Locate the cell with the specified text and output its (X, Y) center coordinate. 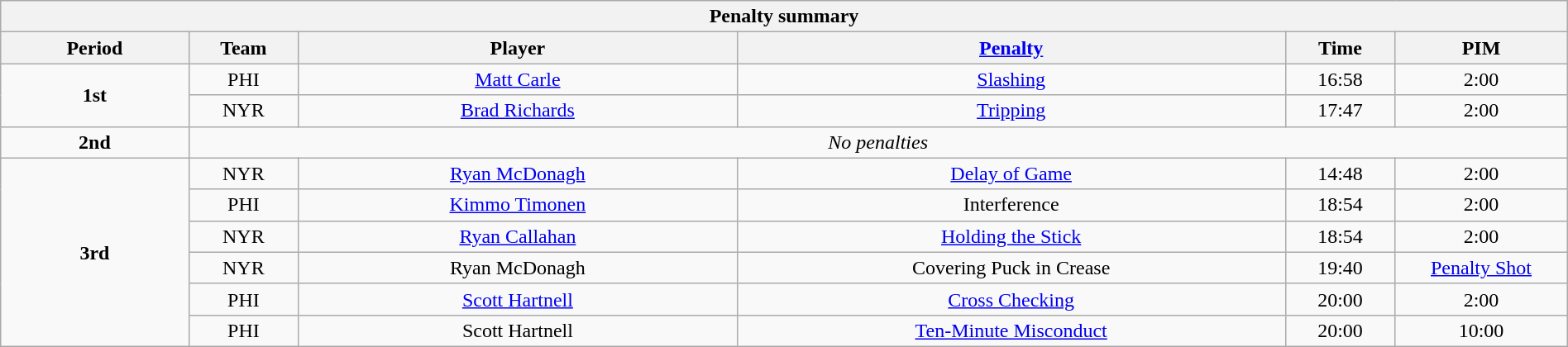
Slashing (1011, 79)
Time (1340, 48)
3rd (94, 252)
16:58 (1340, 79)
10:00 (1481, 330)
19:40 (1340, 268)
Cross Checking (1011, 299)
Ten-Minute Misconduct (1011, 330)
2nd (94, 142)
Penalty summary (784, 17)
14:48 (1340, 173)
Brad Richards (518, 111)
Penalty (1011, 48)
Period (94, 48)
Player (518, 48)
Delay of Game (1011, 173)
PIM (1481, 48)
Team (243, 48)
Ryan Callahan (518, 236)
1st (94, 95)
Covering Puck in Crease (1011, 268)
Kimmo Timonen (518, 205)
Tripping (1011, 111)
Holding the Stick (1011, 236)
Matt Carle (518, 79)
Interference (1011, 205)
17:47 (1340, 111)
Penalty Shot (1481, 268)
No penalties (878, 142)
